Find where the given text appears and provide that cell's center as (X, Y) coordinate. 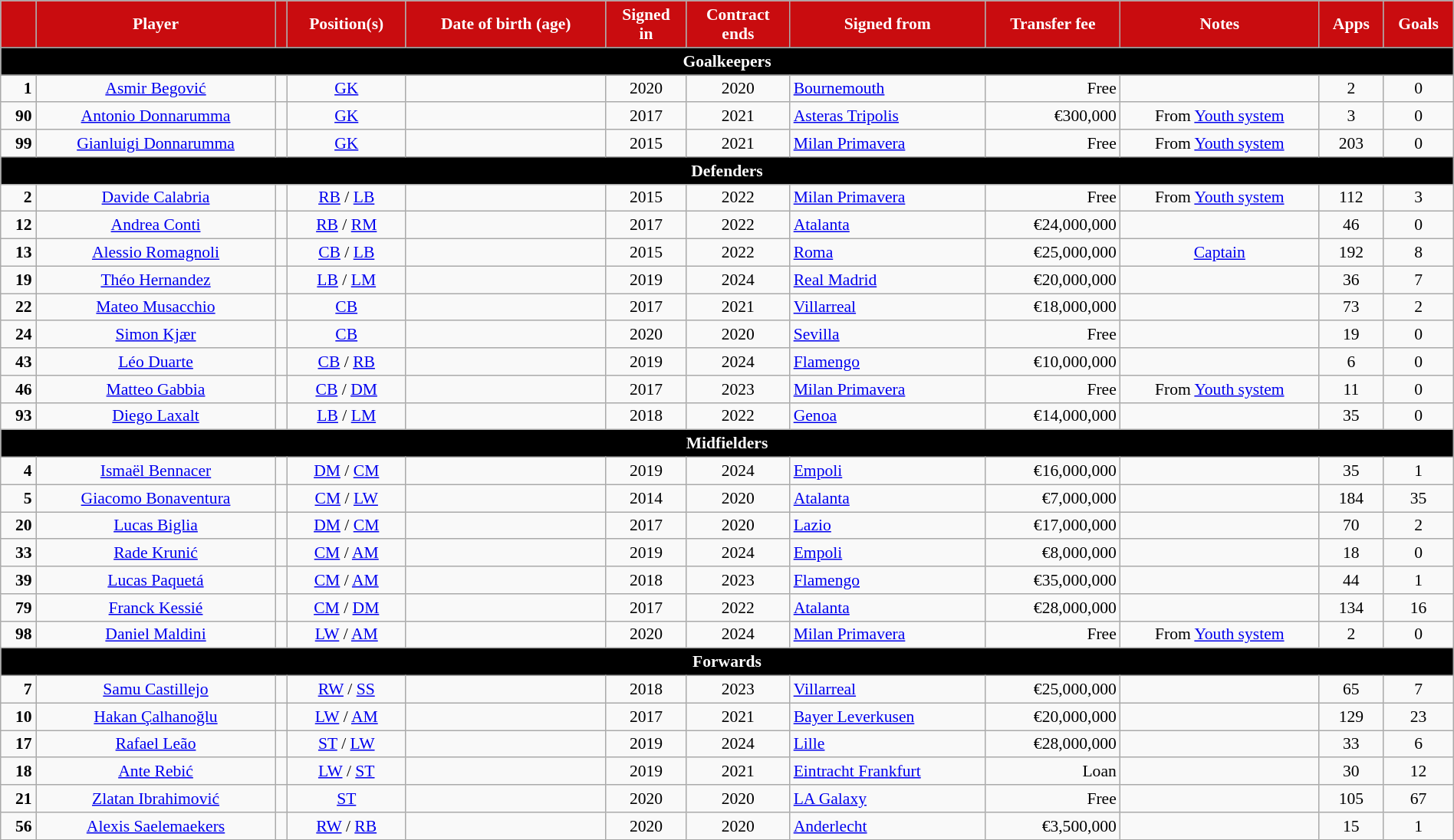
CM / DM (347, 608)
67 (1419, 799)
Lille (888, 744)
Simon Kjær (156, 335)
99 (18, 143)
Sevilla (888, 335)
ST (347, 799)
17 (18, 744)
ST / LW (347, 744)
65 (1351, 690)
Goalkeepers (727, 61)
Andrea Conti (156, 225)
5 (18, 498)
Captain (1219, 253)
Rafael Leão (156, 744)
Gianluigi Donnarumma (156, 143)
13 (18, 253)
Asteras Tripolis (888, 116)
€35,000,000 (1053, 580)
Théo Hernandez (156, 280)
Franck Kessié (156, 608)
Alexis Saelemaekers (156, 826)
Diego Laxalt (156, 416)
44 (1351, 580)
Transfer fee (1053, 25)
Léo Duarte (156, 362)
€14,000,000 (1053, 416)
€3,500,000 (1053, 826)
Roma (888, 253)
Daniel Maldini (156, 635)
€24,000,000 (1053, 225)
Giacomo Bonaventura (156, 498)
10 (18, 717)
RB / RM (347, 225)
Alessio Romagnoli (156, 253)
43 (18, 362)
LA Galaxy (888, 799)
Bournemouth (888, 89)
Position(s) (347, 25)
€17,000,000 (1053, 526)
Signedin (646, 25)
Rade Krunić (156, 553)
Defenders (727, 171)
€7,000,000 (1053, 498)
134 (1351, 608)
30 (1351, 772)
Lazio (888, 526)
79 (18, 608)
CB / DM (347, 389)
Davide Calabria (156, 198)
Samu Castillejo (156, 690)
2014 (646, 498)
192 (1351, 253)
Ante Rebić (156, 772)
Real Madrid (888, 280)
24 (18, 335)
€18,000,000 (1053, 307)
105 (1351, 799)
€8,000,000 (1053, 553)
70 (1351, 526)
Hakan Çalhanoğlu (156, 717)
Bayer Leverkusen (888, 717)
Zlatan Ibrahimović (156, 799)
22 (18, 307)
Asmir Begović (156, 89)
Midfielders (727, 444)
56 (18, 826)
4 (18, 471)
Apps (1351, 25)
Signed from (888, 25)
23 (1419, 717)
Anderlecht (888, 826)
€300,000 (1053, 116)
Player (156, 25)
Loan (1053, 772)
€16,000,000 (1053, 471)
11 (1351, 389)
98 (18, 635)
Date of birth (age) (506, 25)
39 (18, 580)
RW / SS (347, 690)
Forwards (727, 662)
21 (18, 799)
Eintracht Frankfurt (888, 772)
93 (18, 416)
129 (1351, 717)
Lucas Biglia (156, 526)
RW / RB (347, 826)
73 (1351, 307)
15 (1351, 826)
16 (1419, 608)
Goals (1419, 25)
CM / LW (347, 498)
203 (1351, 143)
112 (1351, 198)
€10,000,000 (1053, 362)
20 (18, 526)
90 (18, 116)
8 (1419, 253)
LW / ST (347, 772)
CB / LB (347, 253)
Genoa (888, 416)
Ismaël Bennacer (156, 471)
CB / RB (347, 362)
36 (1351, 280)
Lucas Paquetá (156, 580)
RB / LB (347, 198)
Contractends (738, 25)
184 (1351, 498)
Notes (1219, 25)
Matteo Gabbia (156, 389)
Mateo Musacchio (156, 307)
Antonio Donnarumma (156, 116)
